Search for the cell housing the specified text and yield its (x, y) center coordinate. 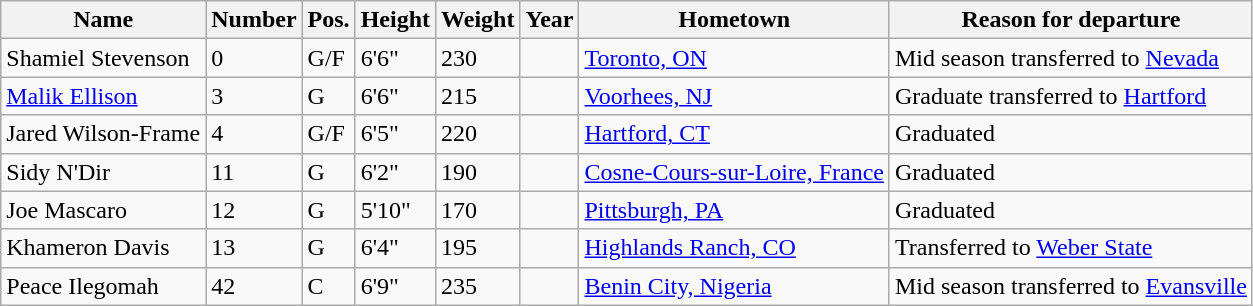
C (328, 286)
Pos. (328, 20)
Benin City, Nigeria (734, 286)
6'9" (395, 286)
Year (550, 20)
4 (254, 134)
Mid season transferred to Nevada (1070, 58)
6'2" (395, 172)
Name (104, 20)
Height (395, 20)
6'5" (395, 134)
Malik Ellison (104, 96)
Peace Ilegomah (104, 286)
Highlands Ranch, CO (734, 248)
Voorhees, NJ (734, 96)
220 (478, 134)
12 (254, 210)
Mid season transferred to Evansville (1070, 286)
Reason for departure (1070, 20)
215 (478, 96)
42 (254, 286)
170 (478, 210)
Weight (478, 20)
5'10" (395, 210)
13 (254, 248)
Cosne-Cours-sur-Loire, France (734, 172)
Toronto, ON (734, 58)
Jared Wilson-Frame (104, 134)
3 (254, 96)
Number (254, 20)
11 (254, 172)
Shamiel Stevenson (104, 58)
Pittsburgh, PA (734, 210)
Transferred to Weber State (1070, 248)
190 (478, 172)
Hometown (734, 20)
230 (478, 58)
235 (478, 286)
0 (254, 58)
Khameron Davis (104, 248)
195 (478, 248)
Sidy N'Dir (104, 172)
Joe Mascaro (104, 210)
6'4" (395, 248)
Graduate transferred to Hartford (1070, 96)
Hartford, CT (734, 134)
